Return the (x, y) coordinate for the center point of the cell that contains the specified text.  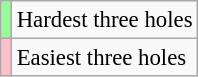
Easiest three holes (104, 58)
Hardest three holes (104, 20)
